Determine the (X, Y) coordinate at the center of the cell enclosing the given text.  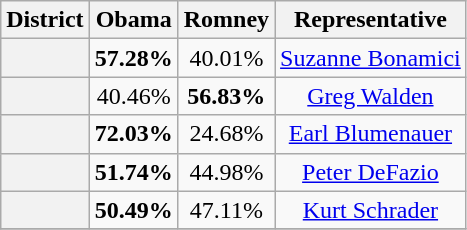
56.83% (226, 96)
40.46% (134, 96)
57.28% (134, 58)
Romney (226, 20)
District (45, 20)
72.03% (134, 134)
Greg Walden (371, 96)
Obama (134, 20)
Earl Blumenauer (371, 134)
24.68% (226, 134)
Peter DeFazio (371, 172)
40.01% (226, 58)
47.11% (226, 210)
51.74% (134, 172)
Suzanne Bonamici (371, 58)
Representative (371, 20)
50.49% (134, 210)
44.98% (226, 172)
Kurt Schrader (371, 210)
